Search for the cell housing the specified text and yield its [X, Y] center coordinate. 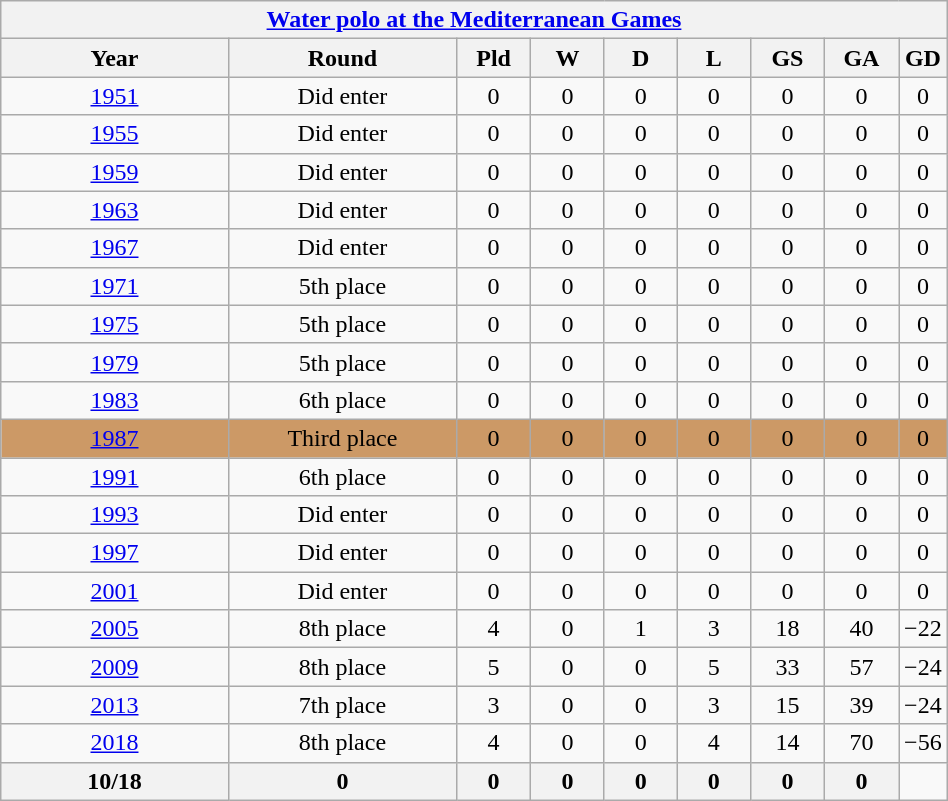
1971 [115, 286]
2009 [115, 667]
15 [787, 705]
33 [787, 667]
1979 [115, 362]
2018 [115, 743]
14 [787, 743]
1967 [115, 248]
39 [861, 705]
Pld [494, 58]
2001 [115, 591]
2005 [115, 629]
W [568, 58]
10/18 [115, 781]
1955 [115, 134]
−22 [924, 629]
1983 [115, 400]
1 [640, 629]
Water polo at the Mediterranean Games [474, 20]
2013 [115, 705]
1987 [115, 438]
1951 [115, 96]
70 [861, 743]
GA [861, 58]
Third place [342, 438]
GD [924, 58]
40 [861, 629]
1963 [115, 210]
−56 [924, 743]
7th place [342, 705]
18 [787, 629]
1993 [115, 515]
1991 [115, 477]
57 [861, 667]
1959 [115, 172]
GS [787, 58]
L [714, 58]
1997 [115, 553]
Year [115, 58]
1975 [115, 324]
Round [342, 58]
D [640, 58]
